Output the [X, Y] coordinate of the center of the cell containing the given text.  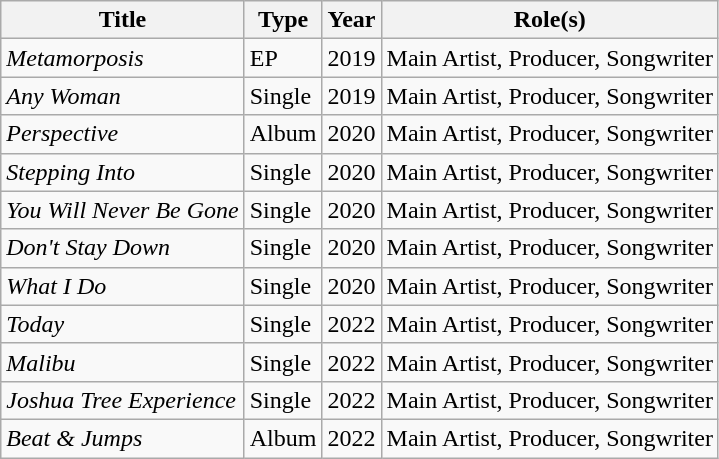
Type [283, 20]
Role(s) [550, 20]
Today [122, 324]
Perspective [122, 134]
Beat & Jumps [122, 438]
Metamorposis [122, 58]
Don't Stay Down [122, 248]
Title [122, 20]
Malibu [122, 362]
What I Do [122, 286]
Stepping Into [122, 172]
Joshua Tree Experience [122, 400]
Any Woman [122, 96]
You Will Never Be Gone [122, 210]
Year [352, 20]
EP [283, 58]
